Scan for the cell matching the given text and deliver its [x, y] coordinate at center. 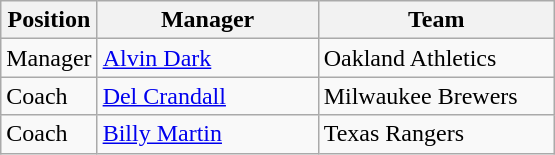
Milwaukee Brewers [436, 96]
Alvin Dark [208, 58]
Billy Martin [208, 134]
Team [436, 20]
Del Crandall [208, 96]
Position [49, 20]
Texas Rangers [436, 134]
Oakland Athletics [436, 58]
